Extract the [x, y] coordinate from the center of the cell holding the provided text.  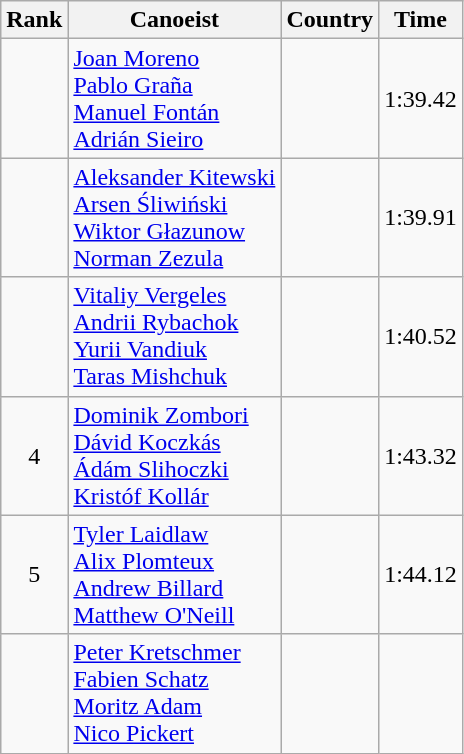
1:43.32 [421, 456]
4 [34, 456]
Rank [34, 20]
1:40.52 [421, 336]
Canoeist [174, 20]
Country [330, 20]
Dominik ZomboriDávid KoczkásÁdám SlihoczkiKristóf Kollár [174, 456]
Tyler LaidlawAlix PlomteuxAndrew BillardMatthew O'Neill [174, 574]
Vitaliy VergelesAndrii RybachokYurii VandiukTaras Mishchuk [174, 336]
5 [34, 574]
Aleksander KitewskiArsen ŚliwińskiWiktor GłazunowNorman Zezula [174, 218]
Time [421, 20]
Peter KretschmerFabien SchatzMoritz AdamNico Pickert [174, 694]
1:39.91 [421, 218]
1:44.12 [421, 574]
Joan MorenoPablo GrañaManuel FontánAdrián Sieiro [174, 98]
1:39.42 [421, 98]
